Locate the cell with the specified text and output its (X, Y) center coordinate. 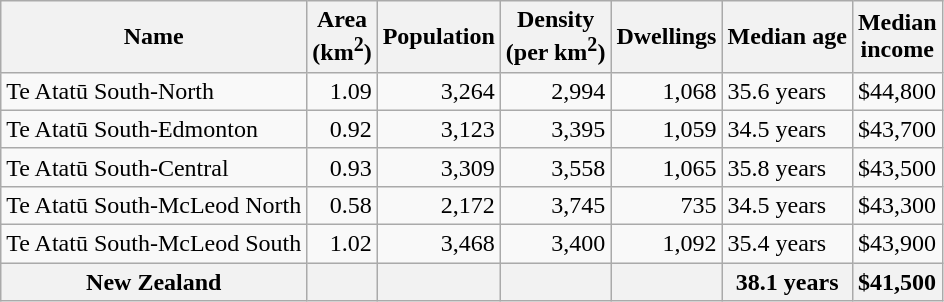
Medianincome (897, 37)
38.1 years (787, 282)
$43,900 (897, 244)
Name (154, 37)
Area(km2) (342, 37)
1,068 (666, 91)
$43,500 (897, 167)
3,123 (438, 129)
3,400 (556, 244)
Te Atatū South-Central (154, 167)
1.09 (342, 91)
1,065 (666, 167)
$43,700 (897, 129)
1,092 (666, 244)
Density(per km2) (556, 37)
0.92 (342, 129)
3,264 (438, 91)
Te Atatū South-North (154, 91)
1.02 (342, 244)
3,745 (556, 205)
Dwellings (666, 37)
Te Atatū South-McLeod North (154, 205)
Population (438, 37)
Te Atatū South-Edmonton (154, 129)
$41,500 (897, 282)
Median age (787, 37)
1,059 (666, 129)
3,558 (556, 167)
35.8 years (787, 167)
$43,300 (897, 205)
New Zealand (154, 282)
$44,800 (897, 91)
3,395 (556, 129)
3,468 (438, 244)
Te Atatū South-McLeod South (154, 244)
0.58 (342, 205)
35.6 years (787, 91)
2,172 (438, 205)
3,309 (438, 167)
0.93 (342, 167)
35.4 years (787, 244)
2,994 (556, 91)
735 (666, 205)
